Scan for the cell matching the given text and deliver its [x, y] coordinate at center. 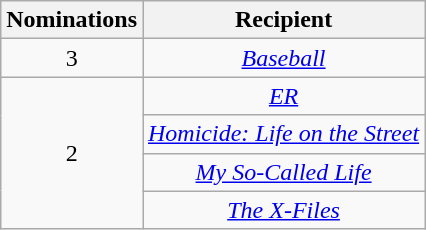
The X-Files [283, 210]
Nominations [72, 20]
My So-Called Life [283, 172]
Homicide: Life on the Street [283, 134]
Recipient [283, 20]
2 [72, 153]
Baseball [283, 58]
ER [283, 96]
3 [72, 58]
